Output the [X, Y] coordinate of the center of the cell containing the given text.  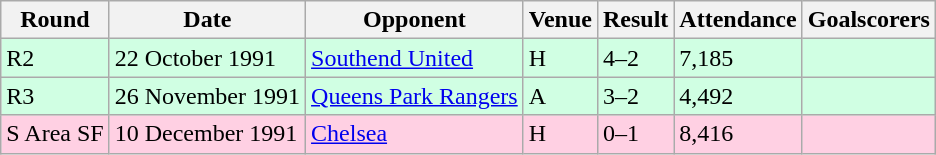
22 October 1991 [207, 58]
Round [55, 20]
Opponent [415, 20]
Chelsea [415, 134]
26 November 1991 [207, 96]
0–1 [635, 134]
3–2 [635, 96]
R3 [55, 96]
Venue [560, 20]
7,185 [738, 58]
Southend United [415, 58]
Result [635, 20]
Queens Park Rangers [415, 96]
A [560, 96]
Attendance [738, 20]
S Area SF [55, 134]
Goalscorers [868, 20]
R2 [55, 58]
Date [207, 20]
4,492 [738, 96]
10 December 1991 [207, 134]
4–2 [635, 58]
8,416 [738, 134]
